Return (x, y) of the center of cell containing provided text 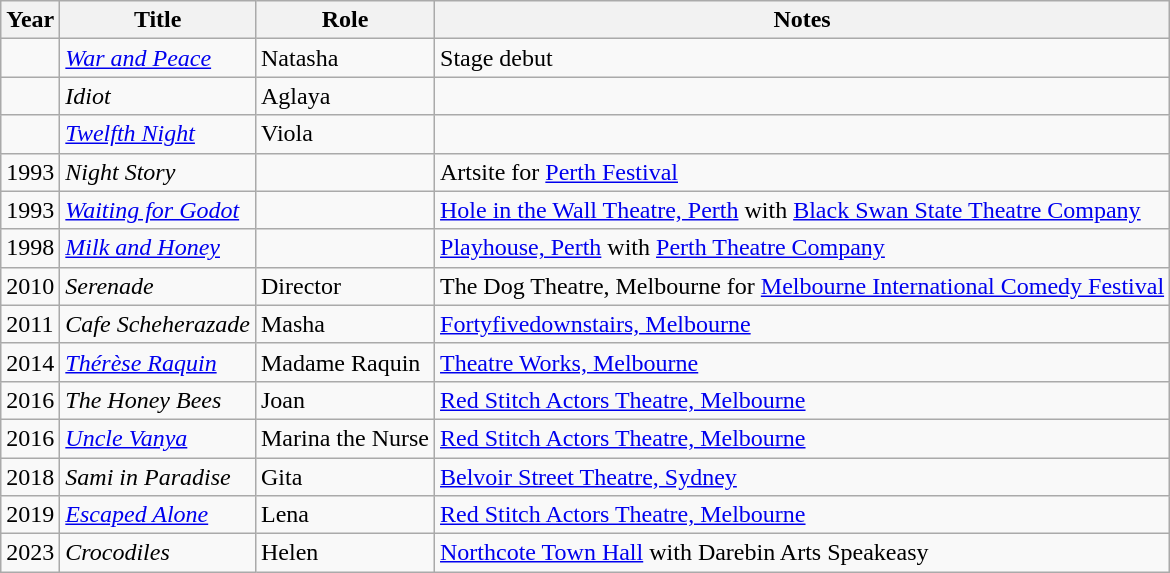
2019 (30, 515)
Twelfth Night (158, 134)
Cafe Scheherazade (158, 324)
2010 (30, 286)
2018 (30, 477)
Northcote Town Hall with Darebin Arts Speakeasy (802, 553)
Title (158, 20)
Lena (344, 515)
Madame Raquin (344, 362)
War and Peace (158, 58)
Marina the Nurse (344, 438)
Year (30, 20)
Viola (344, 134)
Serenade (158, 286)
Waiting for Godot (158, 210)
Playhouse, Perth with Perth Theatre Company (802, 248)
Theatre Works, Melbourne (802, 362)
Night Story (158, 172)
Artsite for Perth Festival (802, 172)
Gita (344, 477)
2014 (30, 362)
Idiot (158, 96)
Milk and Honey (158, 248)
Joan (344, 400)
Notes (802, 20)
Aglaya (344, 96)
Helen (344, 553)
Escaped Alone (158, 515)
1998 (30, 248)
Role (344, 20)
Belvoir Street Theatre, Sydney (802, 477)
Crocodiles (158, 553)
Natasha (344, 58)
2023 (30, 553)
Hole in the Wall Theatre, Perth with Black Swan State Theatre Company (802, 210)
Sami in Paradise (158, 477)
2011 (30, 324)
The Honey Bees (158, 400)
Director (344, 286)
Fortyfivedownstairs, Melbourne (802, 324)
The Dog Theatre, Melbourne for Melbourne International Comedy Festival (802, 286)
Thérèse Raquin (158, 362)
Masha (344, 324)
Stage debut (802, 58)
Uncle Vanya (158, 438)
